Extract the [X, Y] coordinate from the center of the cell holding the provided text.  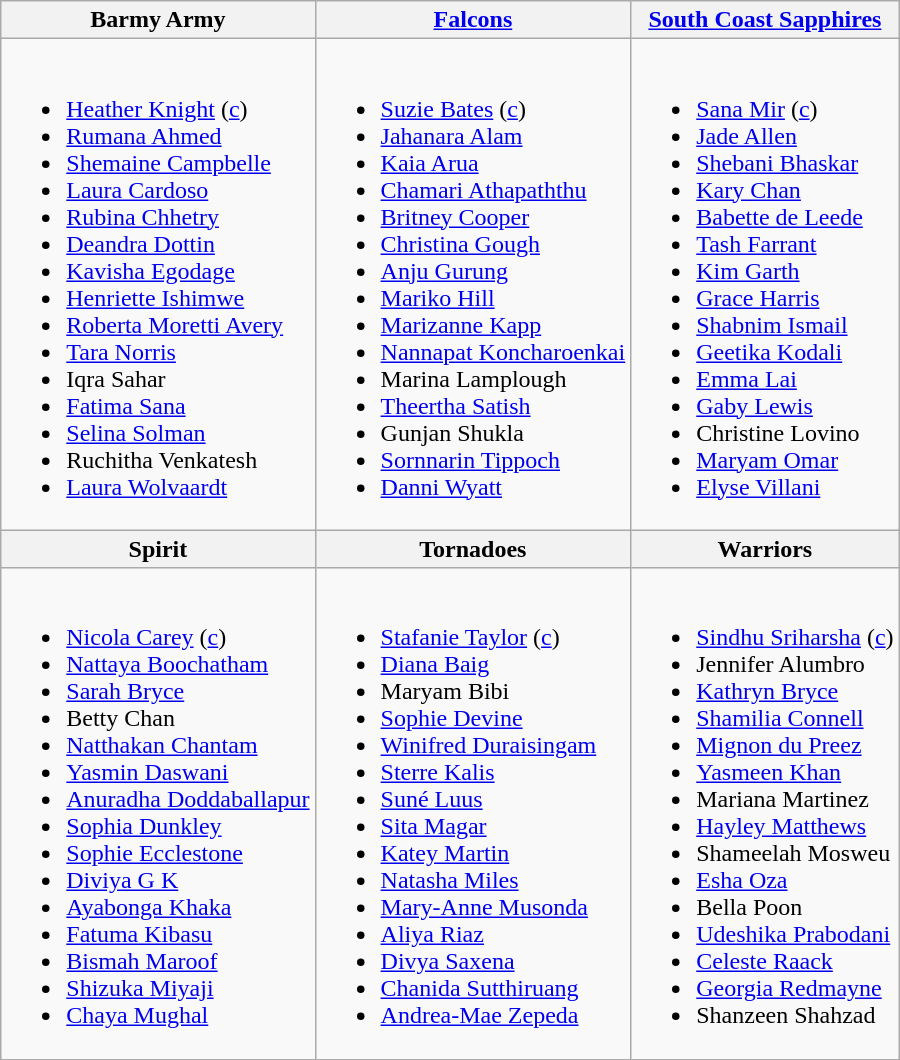
Spirit [158, 549]
Warriors [765, 549]
South Coast Sapphires [765, 20]
Falcons [473, 20]
Barmy Army [158, 20]
Tornadoes [473, 549]
